Capture the cell that displays the provided text and extract its (x, y) central coordinate. 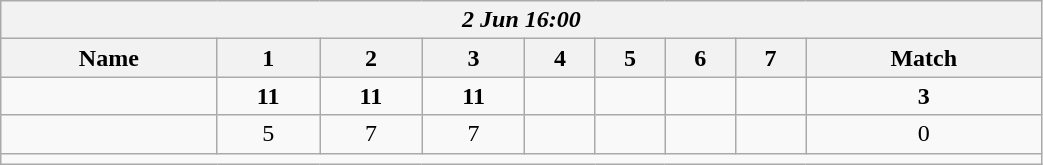
0 (924, 134)
2 Jun 16:00 (522, 20)
6 (700, 58)
Name (109, 58)
1 (268, 58)
Match (924, 58)
2 (372, 58)
4 (560, 58)
